Return the [x, y] coordinate for the center point of the cell that contains the specified text.  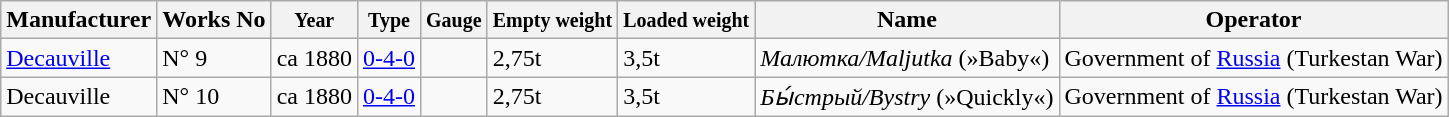
Gauge [454, 20]
Empty weight [552, 20]
Малютка/Maljutka (»Baby«) [907, 58]
Бы́стрый/Bystry (»Quickly«) [907, 97]
Loaded weight [686, 20]
Operator [1254, 20]
Manufacturer [79, 20]
Works No [214, 20]
N° 9 [214, 58]
Type [388, 20]
N° 10 [214, 97]
Year [314, 20]
Name [907, 20]
